Identify which cell holds the provided text, then report its (x, y) central coordinate. 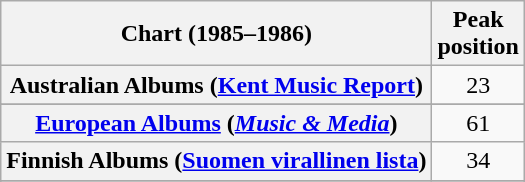
Finnish Albums (Suomen virallinen lista) (216, 161)
European Albums (Music & Media) (216, 123)
Peakposition (478, 34)
34 (478, 161)
23 (478, 85)
Australian Albums (Kent Music Report) (216, 85)
Chart (1985–1986) (216, 34)
61 (478, 123)
